Identify which cell holds the provided text, then report its [X, Y] central coordinate. 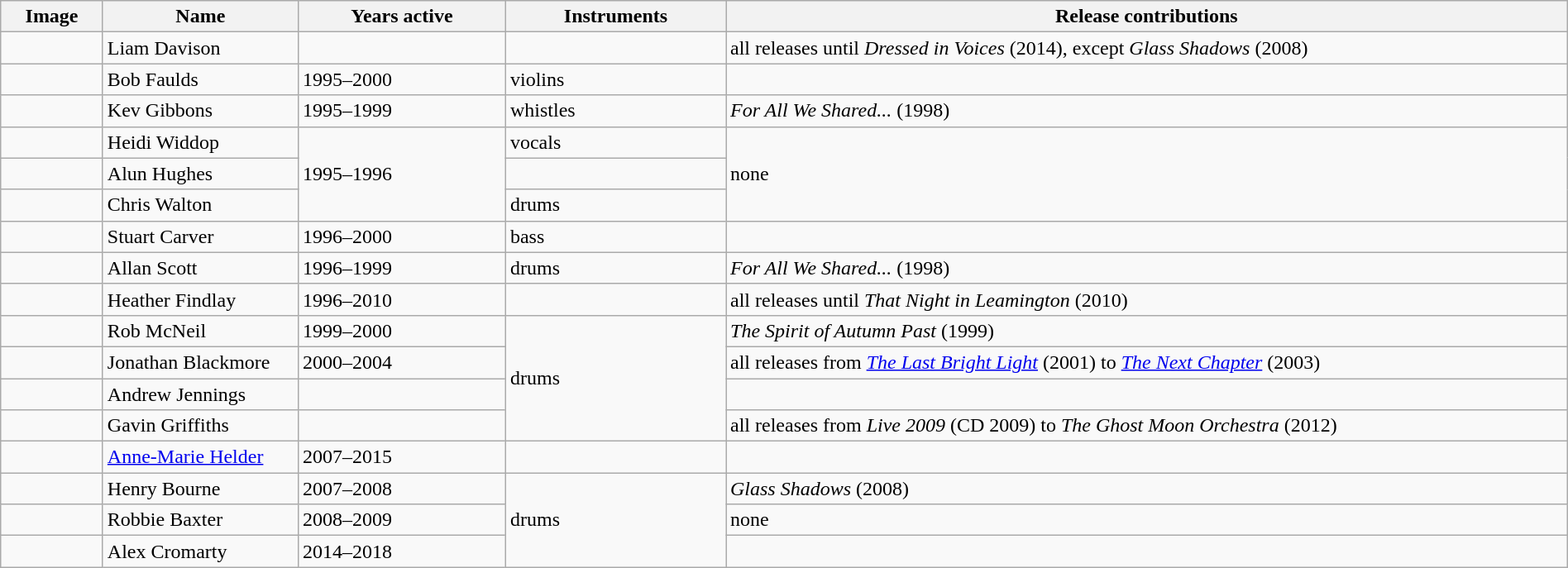
Heidi Widdop [200, 142]
Robbie Baxter [200, 520]
whistles [615, 111]
Anne-Marie Helder [200, 457]
vocals [615, 142]
Chris Walton [200, 205]
all releases from The Last Bright Light (2001) to The Next Chapter (2003) [1147, 362]
all releases until Dressed in Voices (2014), except Glass Shadows (2008) [1147, 48]
Gavin Griffiths [200, 426]
1996–2010 [402, 299]
1999–2000 [402, 331]
Henry Bourne [200, 489]
2007–2015 [402, 457]
1995–2000 [402, 79]
1995–1999 [402, 111]
Jonathan Blackmore [200, 362]
Kev Gibbons [200, 111]
Bob Faulds [200, 79]
2007–2008 [402, 489]
Stuart Carver [200, 236]
Heather Findlay [200, 299]
2008–2009 [402, 520]
Allan Scott [200, 268]
Glass Shadows (2008) [1147, 489]
Andrew Jennings [200, 394]
Liam Davison [200, 48]
Name [200, 17]
1996–2000 [402, 236]
all releases from Live 2009 (CD 2009) to The Ghost Moon Orchestra (2012) [1147, 426]
Release contributions [1147, 17]
Instruments [615, 17]
Years active [402, 17]
bass [615, 236]
violins [615, 79]
1996–1999 [402, 268]
Alun Hughes [200, 174]
all releases until That Night in Leamington (2010) [1147, 299]
2014–2018 [402, 551]
1995–1996 [402, 174]
Rob McNeil [200, 331]
The Spirit of Autumn Past (1999) [1147, 331]
Alex Cromarty [200, 551]
2000–2004 [402, 362]
Image [52, 17]
